Search for the cell housing the specified text and yield its [x, y] center coordinate. 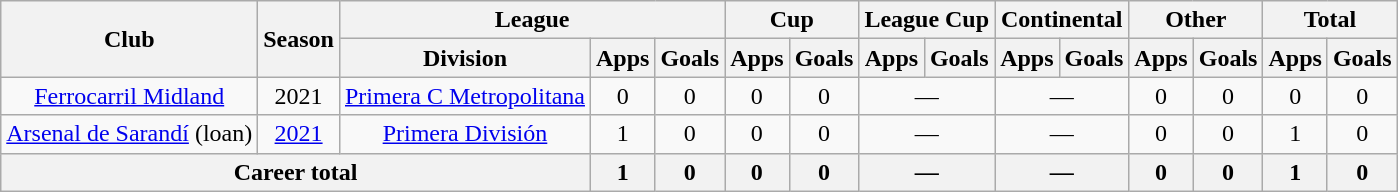
Continental [1062, 20]
Season [299, 39]
Club [130, 39]
League Cup [927, 20]
Cup [792, 20]
League [532, 20]
Career total [296, 172]
Primera C Metropolitana [464, 96]
Other [1196, 20]
Arsenal de Sarandí (loan) [130, 134]
Primera División [464, 134]
Ferrocarril Midland [130, 96]
Total [1330, 20]
Division [464, 58]
